From the cell containing the given text, extract its center point as [x, y] coordinate. 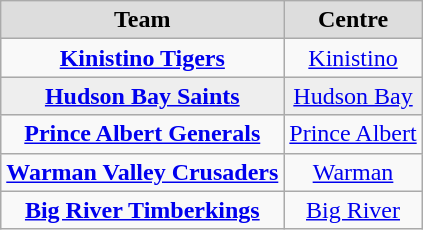
Prince Albert [353, 134]
Hudson Bay Saints [142, 96]
Kinistino [353, 58]
Team [142, 20]
Big River [353, 210]
Prince Albert Generals [142, 134]
Kinistino Tigers [142, 58]
Centre [353, 20]
Warman [353, 172]
Big River Timberkings [142, 210]
Hudson Bay [353, 96]
Warman Valley Crusaders [142, 172]
